Locate the cell with the specified text and output its (x, y) center coordinate. 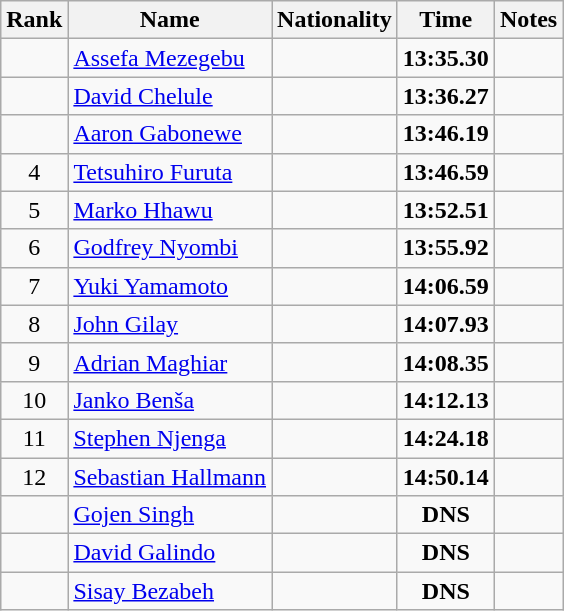
Adrian Maghiar (170, 362)
Name (170, 20)
Sisay Bezabeh (170, 591)
14:08.35 (446, 362)
9 (34, 362)
Time (446, 20)
Sebastian Hallmann (170, 477)
7 (34, 286)
John Gilay (170, 324)
14:07.93 (446, 324)
Gojen Singh (170, 515)
David Chelule (170, 96)
14:06.59 (446, 286)
Marko Hhawu (170, 210)
14:12.13 (446, 400)
14:50.14 (446, 477)
4 (34, 172)
13:46.19 (446, 134)
6 (34, 248)
13:35.30 (446, 58)
Notes (528, 20)
13:36.27 (446, 96)
Assefa Mezegebu (170, 58)
Godfrey Nyombi (170, 248)
Janko Benša (170, 400)
13:52.51 (446, 210)
Nationality (335, 20)
8 (34, 324)
Rank (34, 20)
Aaron Gabonewe (170, 134)
Stephen Njenga (170, 438)
11 (34, 438)
5 (34, 210)
13:46.59 (446, 172)
10 (34, 400)
David Galindo (170, 553)
14:24.18 (446, 438)
Tetsuhiro Furuta (170, 172)
12 (34, 477)
Yuki Yamamoto (170, 286)
13:55.92 (446, 248)
